Extract the (X, Y) coordinate from the center of the cell holding the provided text.  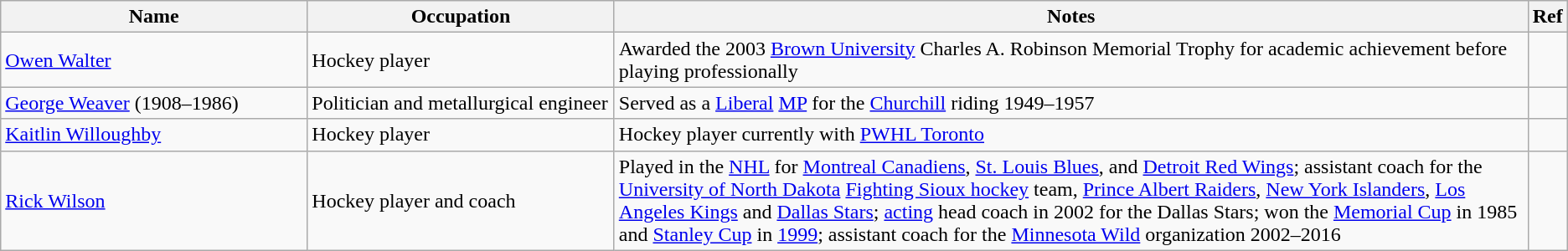
Kaitlin Willoughby (154, 135)
Hockey player currently with PWHL Toronto (1070, 135)
Rick Wilson (154, 201)
Notes (1070, 17)
Served as a Liberal MP for the Churchill riding 1949–1957 (1070, 103)
Name (154, 17)
Occupation (461, 17)
Owen Walter (154, 60)
Awarded the 2003 Brown University Charles A. Robinson Memorial Trophy for academic achievement before playing professionally (1070, 60)
Politician and metallurgical engineer (461, 103)
George Weaver (1908–1986) (154, 103)
Hockey player and coach (461, 201)
Ref (1548, 17)
